Search for the cell housing the specified text and yield its [x, y] center coordinate. 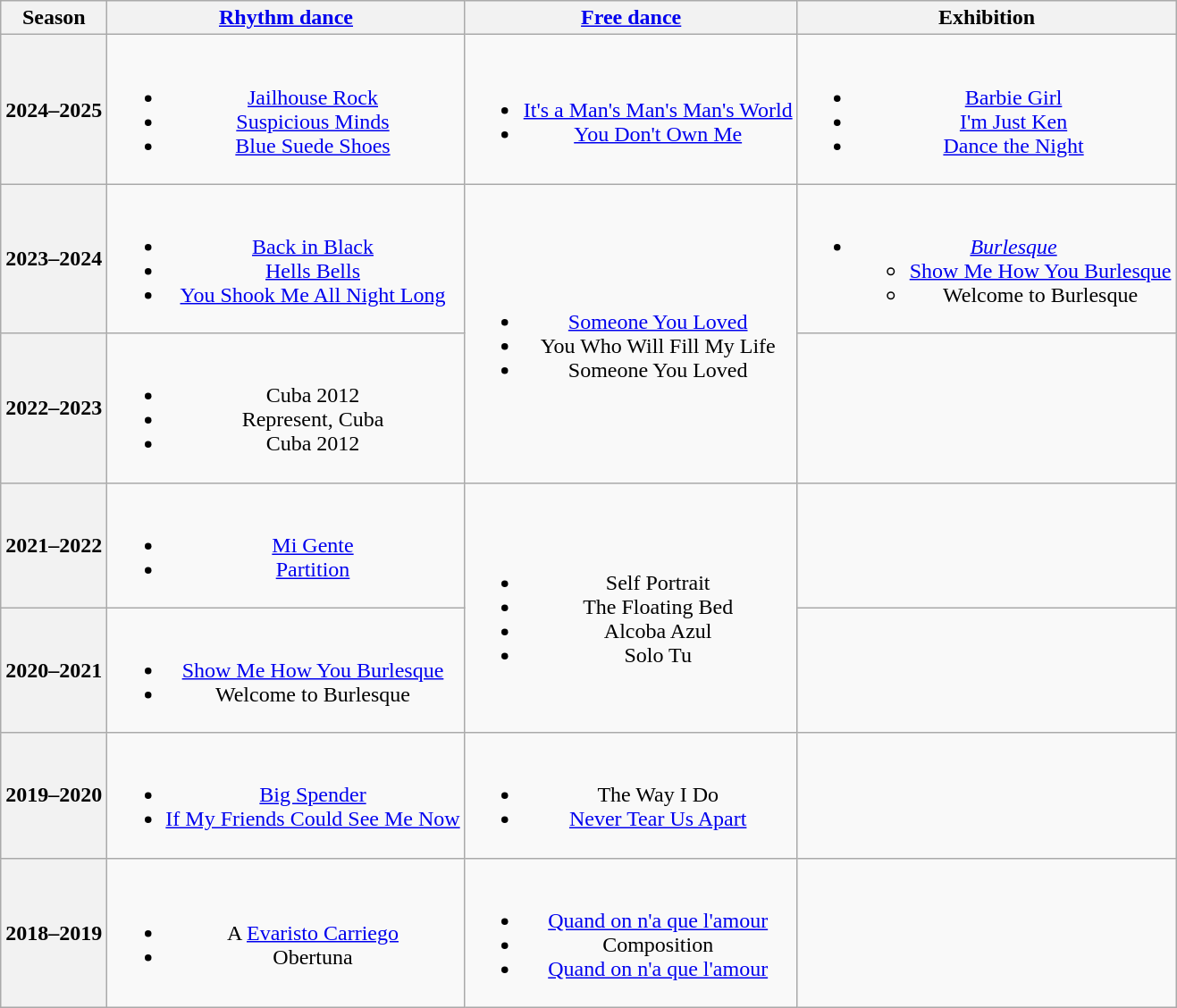
2019–2020 [54, 795]
Big SpenderIf My Friends Could See Me Now [286, 795]
Self PortraitThe Floating BedAlcoba AzulSolo Tu [631, 608]
Free dance [631, 18]
Season [54, 18]
It's a Man's Man's Man's World You Don't Own Me [631, 109]
Someone You Loved You Who Will Fill My Life Someone You Loved [631, 333]
2023–2024 [54, 259]
2020–2021 [54, 670]
Cuba 2012 Represent, Cuba Cuba 2012 [286, 407]
The Way I DoNever Tear Us Apart [631, 795]
A Evaristo Carriego Obertuna [286, 933]
Quand on n'a que l'amourCompositionQuand on n'a que l'amour [631, 933]
Barbie Girl I'm Just Ken Dance the Night [987, 109]
Mi Gente Partition [286, 545]
2024–2025 [54, 109]
2021–2022 [54, 545]
BurlesqueShow Me How You BurlesqueWelcome to Burlesque [987, 259]
Show Me How You BurlesqueWelcome to Burlesque [286, 670]
Exhibition [987, 18]
Back in BlackHells BellsYou Shook Me All Night Long [286, 259]
Jailhouse RockSuspicious MindsBlue Suede Shoes [286, 109]
Rhythm dance [286, 18]
2018–2019 [54, 933]
2022–2023 [54, 407]
